Extract the (X, Y) coordinate from the center of the cell holding the provided text.  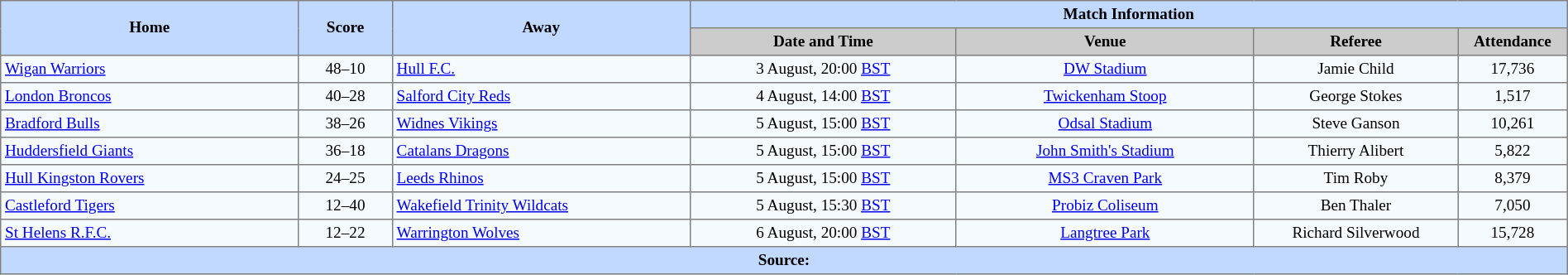
Bradford Bulls (150, 124)
Date and Time (823, 41)
17,736 (1513, 70)
38–26 (346, 124)
15,728 (1513, 234)
MS3 Craven Park (1105, 179)
3 August, 20:00 BST (823, 70)
Richard Silverwood (1355, 234)
Salford City Reds (541, 96)
Hull Kingston Rovers (150, 179)
John Smith's Stadium (1105, 151)
Odsal Stadium (1105, 124)
Castleford Tigers (150, 205)
Hull F.C. (541, 70)
Venue (1105, 41)
Tim Roby (1355, 179)
Ben Thaler (1355, 205)
Probiz Coliseum (1105, 205)
DW Stadium (1105, 70)
Huddersfield Giants (150, 151)
London Broncos (150, 96)
Jamie Child (1355, 70)
7,050 (1513, 205)
40–28 (346, 96)
24–25 (346, 179)
Match Information (1128, 15)
Warrington Wolves (541, 234)
Widnes Vikings (541, 124)
Steve Ganson (1355, 124)
Thierry Alibert (1355, 151)
5 August, 15:30 BST (823, 205)
George Stokes (1355, 96)
Wigan Warriors (150, 70)
6 August, 20:00 BST (823, 234)
12–40 (346, 205)
Wakefield Trinity Wildcats (541, 205)
Source: (784, 260)
4 August, 14:00 BST (823, 96)
Score (346, 28)
Attendance (1513, 41)
48–10 (346, 70)
Catalans Dragons (541, 151)
5,822 (1513, 151)
36–18 (346, 151)
8,379 (1513, 179)
Leeds Rhinos (541, 179)
Referee (1355, 41)
Twickenham Stoop (1105, 96)
Langtree Park (1105, 234)
Away (541, 28)
St Helens R.F.C. (150, 234)
1,517 (1513, 96)
12–22 (346, 234)
Home (150, 28)
10,261 (1513, 124)
